Identify which cell holds the provided text, then report its [x, y] central coordinate. 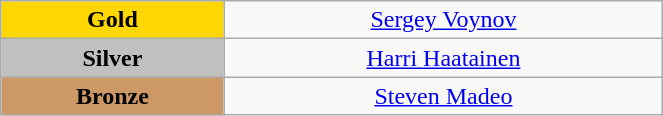
Gold [112, 20]
Steven Madeo [444, 96]
Bronze [112, 96]
Sergey Voynov [444, 20]
Silver [112, 58]
Harri Haatainen [444, 58]
